Return (X, Y) of the center of cell containing provided text 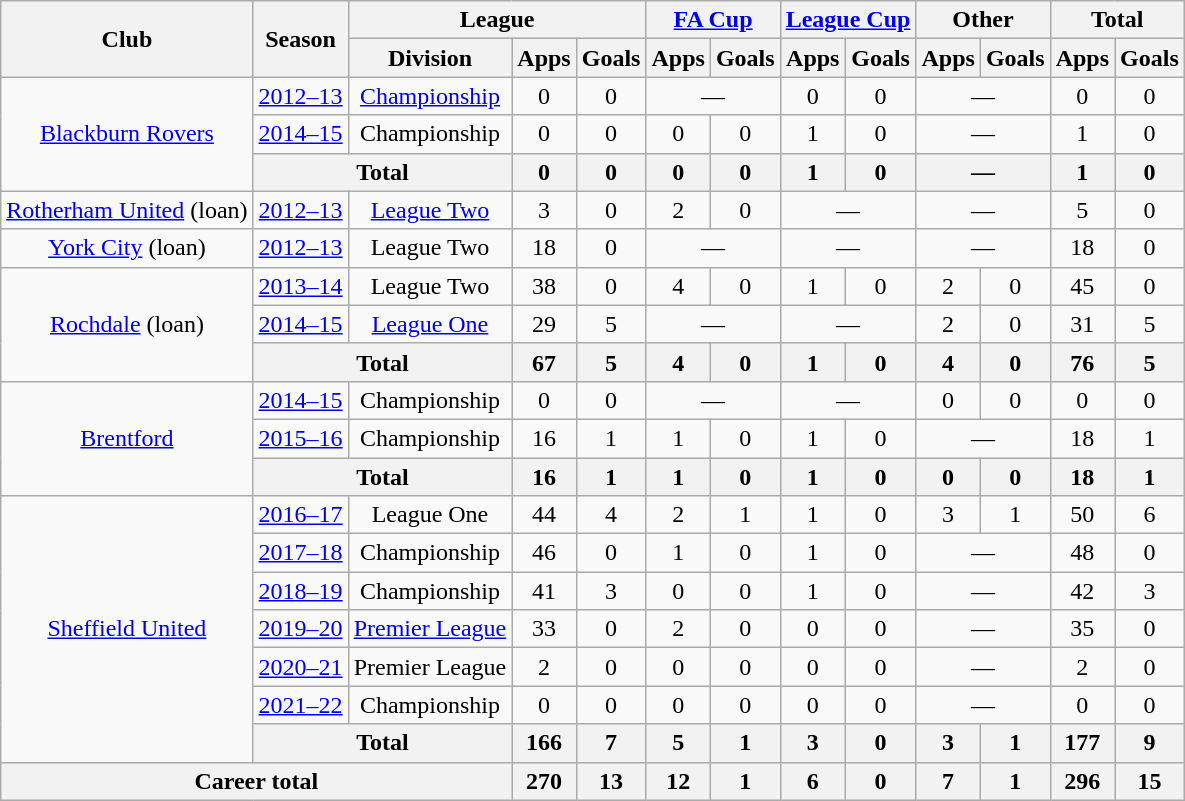
Club (127, 39)
2017–18 (300, 553)
Rotherham United (loan) (127, 210)
35 (1082, 629)
League (497, 20)
29 (544, 324)
Rochdale (loan) (127, 324)
Career total (256, 781)
44 (544, 515)
2019–20 (300, 629)
12 (678, 781)
33 (544, 629)
38 (544, 286)
45 (1082, 286)
Sheffield United (127, 629)
9 (1150, 743)
Other (983, 20)
46 (544, 553)
2013–14 (300, 286)
166 (544, 743)
31 (1082, 324)
270 (544, 781)
177 (1082, 743)
48 (1082, 553)
League Cup (848, 20)
2015–16 (300, 438)
Division (430, 58)
13 (611, 781)
FA Cup (713, 20)
2020–21 (300, 667)
41 (544, 591)
2021–22 (300, 705)
Brentford (127, 438)
2016–17 (300, 515)
Blackburn Rovers (127, 134)
York City (loan) (127, 248)
76 (1082, 362)
50 (1082, 515)
67 (544, 362)
15 (1150, 781)
42 (1082, 591)
Season (300, 39)
296 (1082, 781)
2018–19 (300, 591)
